Find where the given text appears and provide that cell's center as (x, y) coordinate. 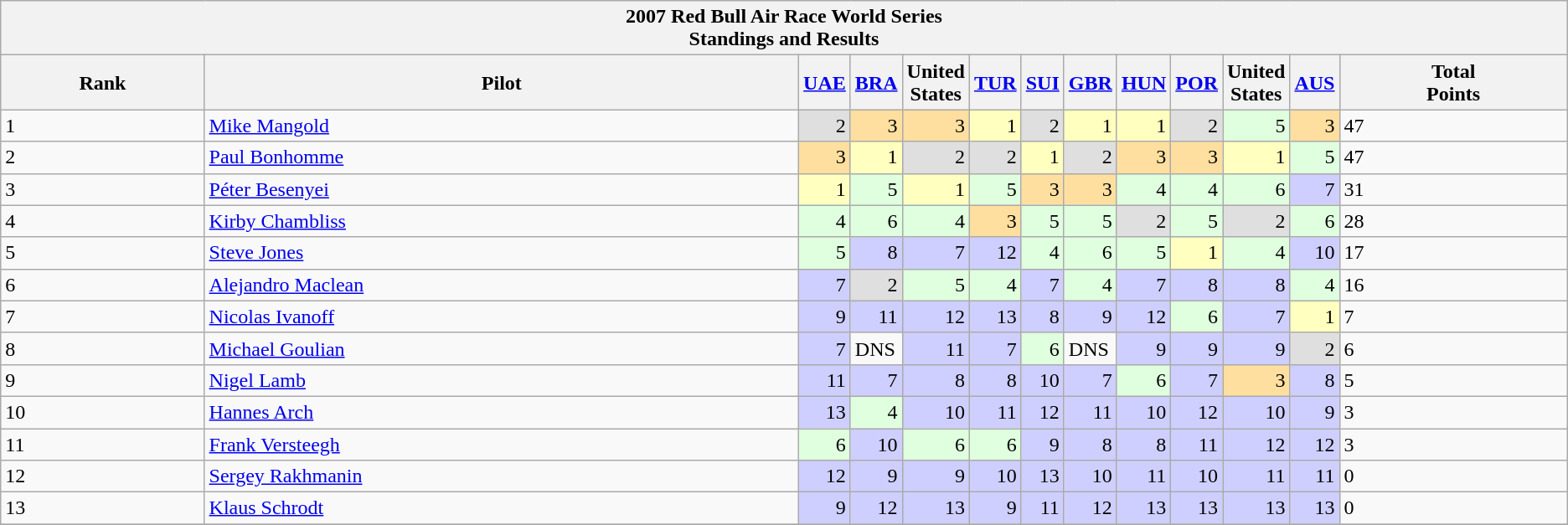
Rank (102, 82)
2007 Red Bull Air Race World SeriesStandings and Results (784, 28)
TotalPoints (1453, 82)
17 (1453, 253)
Michael Goulian (502, 348)
Kirby Chambliss (502, 221)
UAE (825, 82)
POR (1197, 82)
SUI (1042, 82)
Mike Mangold (502, 126)
BRA (876, 82)
Klaus Schrodt (502, 508)
Nigel Lamb (502, 380)
28 (1453, 221)
Pilot (502, 82)
GBR (1091, 82)
Alejandro Maclean (502, 285)
Hannes Arch (502, 412)
Paul Bonhomme (502, 157)
Steve Jones (502, 253)
Nicolas Ivanoff (502, 317)
Péter Besenyei (502, 189)
AUS (1315, 82)
HUN (1143, 82)
31 (1453, 189)
Frank Versteegh (502, 445)
16 (1453, 285)
Sergey Rakhmanin (502, 476)
TUR (995, 82)
